Detect which cell encompasses the target text, then output its [x, y] center coordinate. 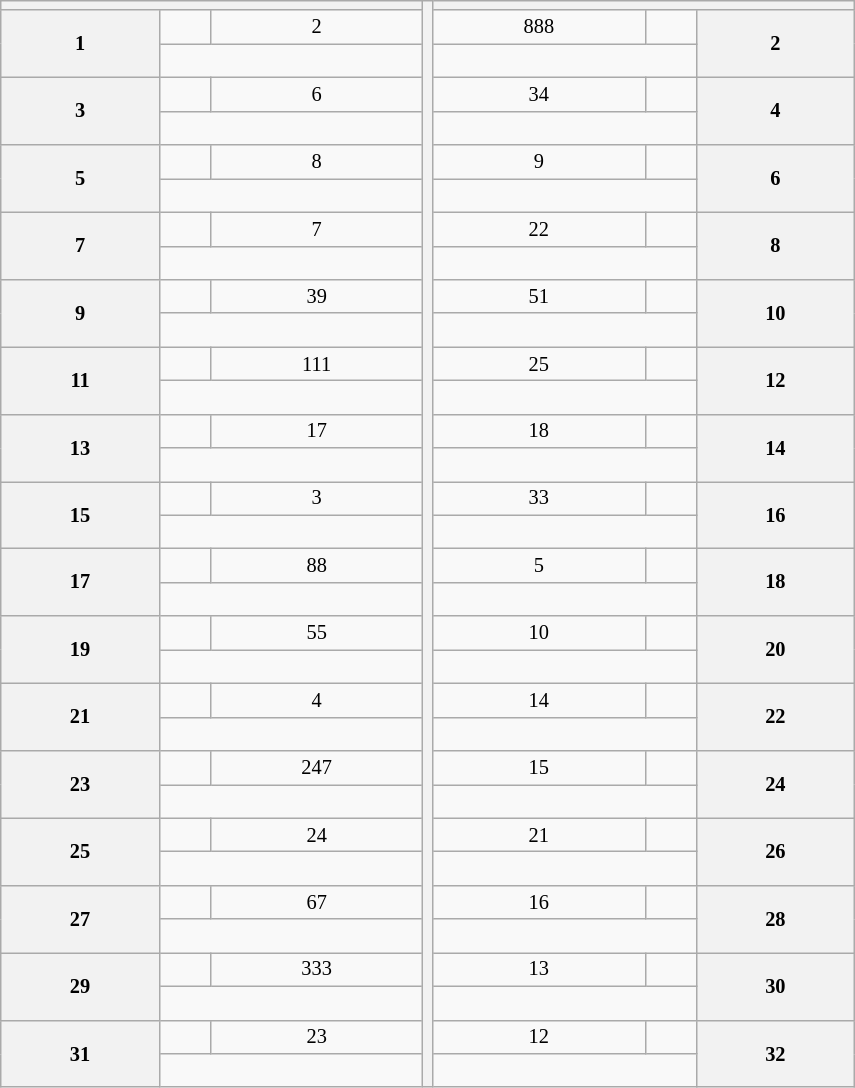
26 [776, 852]
67 [316, 902]
31 [80, 1054]
11 [80, 380]
20 [776, 650]
111 [316, 364]
888 [539, 27]
34 [539, 94]
1 [80, 44]
28 [776, 918]
55 [316, 633]
19 [80, 650]
51 [539, 296]
29 [80, 986]
27 [80, 918]
30 [776, 986]
88 [316, 565]
333 [316, 969]
247 [316, 767]
33 [539, 498]
39 [316, 296]
32 [776, 1054]
